Provide the [X, Y] coordinate of the cell's center where the given text is located.  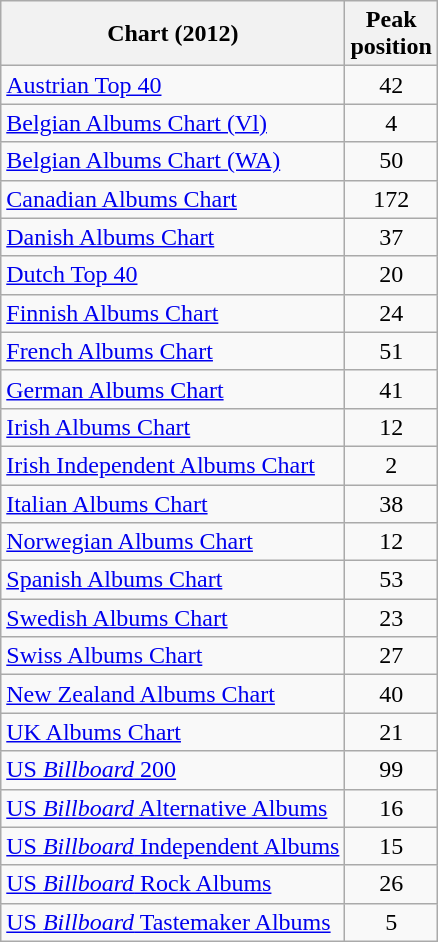
4 [391, 123]
UK Albums Chart [173, 732]
38 [391, 503]
New Zealand Albums Chart [173, 694]
5 [391, 922]
Canadian Albums Chart [173, 199]
US Billboard 200 [173, 770]
Swiss Albums Chart [173, 656]
50 [391, 161]
15 [391, 846]
Swedish Albums Chart [173, 618]
US Billboard Alternative Albums [173, 808]
42 [391, 85]
51 [391, 351]
Danish Albums Chart [173, 237]
24 [391, 313]
Dutch Top 40 [173, 275]
53 [391, 580]
Peak position [391, 34]
Spanish Albums Chart [173, 580]
99 [391, 770]
French Albums Chart [173, 351]
172 [391, 199]
2 [391, 465]
23 [391, 618]
Norwegian Albums Chart [173, 542]
21 [391, 732]
37 [391, 237]
40 [391, 694]
Irish Albums Chart [173, 427]
Italian Albums Chart [173, 503]
Irish Independent Albums Chart [173, 465]
US Billboard Tastemaker Albums [173, 922]
Chart (2012) [173, 34]
41 [391, 389]
Finnish Albums Chart [173, 313]
US Billboard Rock Albums [173, 884]
Belgian Albums Chart (WA) [173, 161]
26 [391, 884]
Belgian Albums Chart (Vl) [173, 123]
Austrian Top 40 [173, 85]
US Billboard Independent Albums [173, 846]
27 [391, 656]
German Albums Chart [173, 389]
20 [391, 275]
16 [391, 808]
